Pinpoint the cell where the given text exists, returning its [x, y] midpoint coordinate. 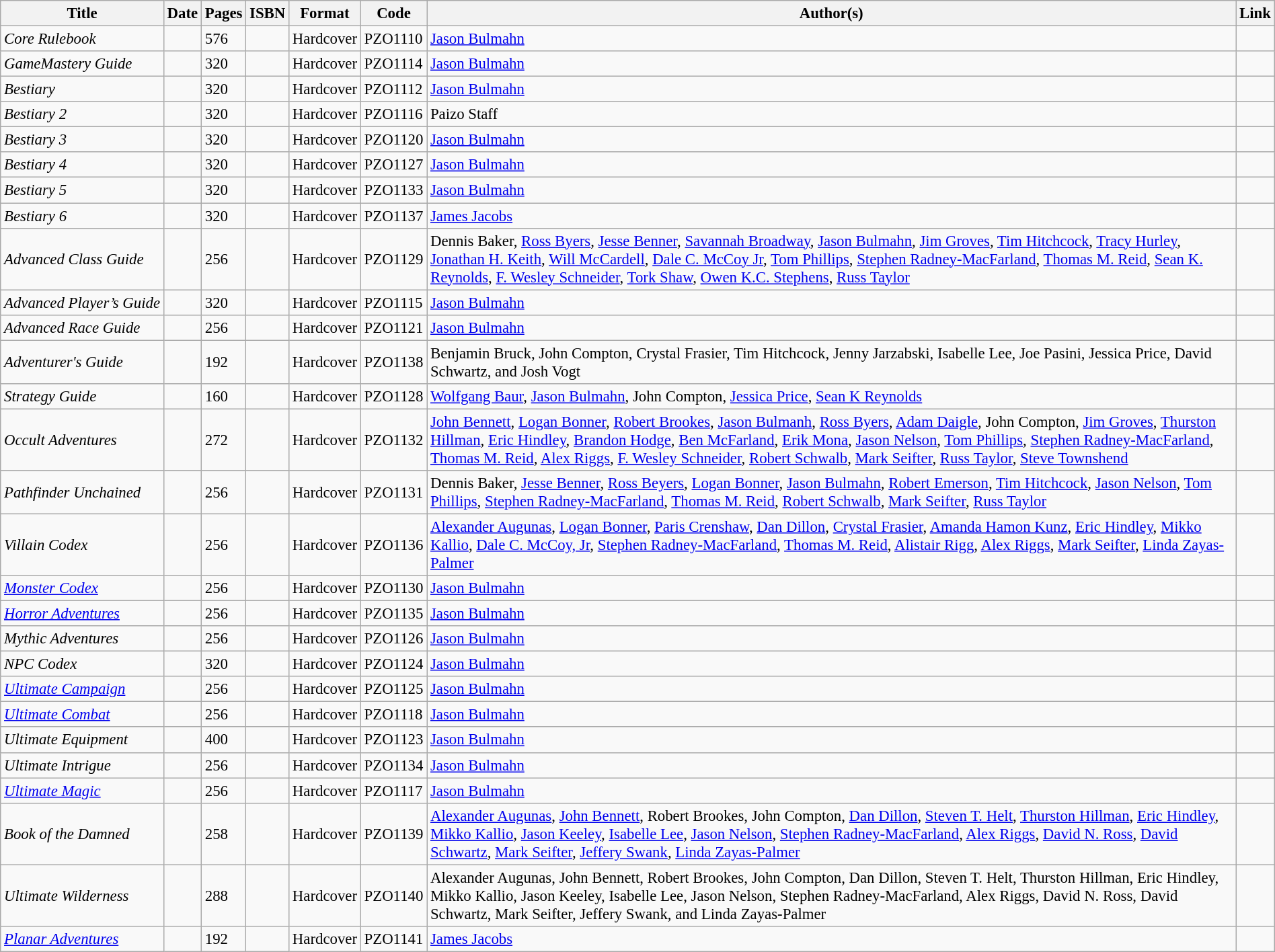
PZO1131 [393, 492]
Advanced Race Guide [82, 327]
Pages [223, 13]
PZO1129 [393, 259]
NPC Codex [82, 664]
PZO1137 [393, 216]
288 [223, 896]
Core Rulebook [82, 39]
PZO1125 [393, 689]
PZO1117 [393, 791]
Title [82, 13]
Villain Codex [82, 545]
PZO1112 [393, 89]
Ultimate Campaign [82, 689]
Wolfgang Baur, Jason Bulmahn, John Compton, Jessica Price, Sean K Reynolds [831, 397]
Code [393, 13]
Strategy Guide [82, 397]
Bestiary 2 [82, 114]
PZO1132 [393, 440]
PZO1110 [393, 39]
258 [223, 834]
PZO1134 [393, 765]
Horror Adventures [82, 614]
Book of the Damned [82, 834]
PZO1120 [393, 140]
Paizo Staff [831, 114]
ISBN [268, 13]
PZO1141 [393, 939]
PZO1116 [393, 114]
PZO1114 [393, 64]
Occult Adventures [82, 440]
PZO1115 [393, 303]
Date [182, 13]
PZO1127 [393, 165]
Planar Adventures [82, 939]
160 [223, 397]
PZO1126 [393, 639]
400 [223, 740]
PZO1128 [393, 397]
Ultimate Magic [82, 791]
Advanced Class Guide [82, 259]
Pathfinder Unchained [82, 492]
Monster Codex [82, 588]
Link [1255, 13]
Ultimate Intrigue [82, 765]
PZO1118 [393, 715]
272 [223, 440]
Format [325, 13]
576 [223, 39]
PZO1136 [393, 545]
Advanced Player’s Guide [82, 303]
Bestiary 3 [82, 140]
Adventurer's Guide [82, 362]
Ultimate Combat [82, 715]
PZO1130 [393, 588]
PZO1124 [393, 664]
Ultimate Wilderness [82, 896]
Bestiary 5 [82, 190]
PZO1135 [393, 614]
Bestiary 4 [82, 165]
PZO1140 [393, 896]
PZO1133 [393, 190]
PZO1121 [393, 327]
Bestiary [82, 89]
Benjamin Bruck, John Compton, Crystal Frasier, Tim Hitchcock, Jenny Jarzabski, Isabelle Lee, Joe Pasini, Jessica Price, David Schwartz, and Josh Vogt [831, 362]
PZO1123 [393, 740]
PZO1139 [393, 834]
Mythic Adventures [82, 639]
Author(s) [831, 13]
GameMastery Guide [82, 64]
Ultimate Equipment [82, 740]
Bestiary 6 [82, 216]
PZO1138 [393, 362]
